Determine the (X, Y) coordinate at the center of the cell enclosing the given text.  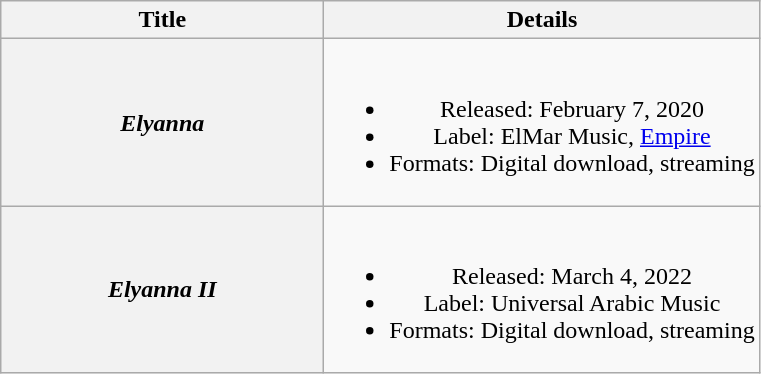
Title (162, 20)
Details (542, 20)
Released: March 4, 2022Label: Universal Arabic MusicFormats: Digital download, streaming (542, 290)
Elyanna (162, 122)
Released: February 7, 2020Label: ElMar Music, EmpireFormats: Digital download, streaming (542, 122)
Elyanna II (162, 290)
